Extract the [x, y] coordinate from the center of the cell holding the provided text.  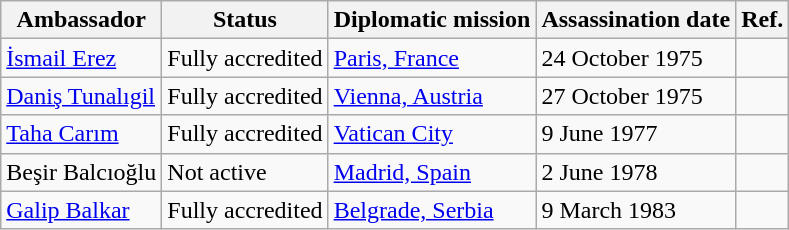
Daniş Tunalıgil [82, 96]
Status [245, 20]
Taha Carım [82, 134]
Assassination date [636, 20]
İsmail Erez [82, 58]
27 October 1975 [636, 96]
Ambassador [82, 20]
9 June 1977 [636, 134]
Diplomatic mission [432, 20]
Beşir Balcıoğlu [82, 172]
Galip Balkar [82, 210]
Vienna, Austria [432, 96]
Paris, France [432, 58]
9 March 1983 [636, 210]
24 October 1975 [636, 58]
Not active [245, 172]
Madrid, Spain [432, 172]
Ref. [762, 20]
Belgrade, Serbia [432, 210]
2 June 1978 [636, 172]
Vatican City [432, 134]
